From the cell containing the given text, extract its center point as (x, y) coordinate. 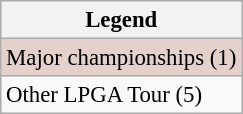
Major championships (1) (122, 58)
Other LPGA Tour (5) (122, 95)
Legend (122, 20)
